For the text-containing cell, return its midpoint in [x, y] coordinate format. 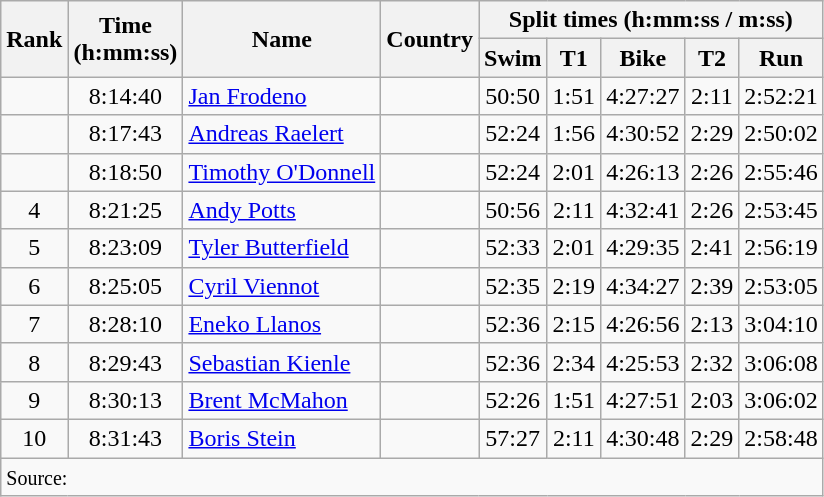
8:30:13 [126, 400]
8:17:43 [126, 134]
Tyler Butterfield [282, 248]
Boris Stein [282, 438]
4:26:13 [643, 172]
Time(h:mm:ss) [126, 39]
Andy Potts [282, 210]
3:06:02 [781, 400]
Timothy O'Donnell [282, 172]
2:13 [712, 324]
57:27 [512, 438]
4:26:56 [643, 324]
2:50:02 [781, 134]
Sebastian Kienle [282, 362]
2:34 [574, 362]
4:25:53 [643, 362]
8:31:43 [126, 438]
8:23:09 [126, 248]
2:53:05 [781, 286]
2:55:46 [781, 172]
Cyril Viennot [282, 286]
4:32:41 [643, 210]
5 [34, 248]
4:27:27 [643, 96]
7 [34, 324]
Swim [512, 58]
3:04:10 [781, 324]
8:28:10 [126, 324]
Bike [643, 58]
4:30:48 [643, 438]
Country [430, 39]
4:27:51 [643, 400]
9 [34, 400]
2:41 [712, 248]
3:06:08 [781, 362]
4:29:35 [643, 248]
2:53:45 [781, 210]
4:34:27 [643, 286]
4:30:52 [643, 134]
1:56 [574, 134]
4 [34, 210]
Run [781, 58]
2:32 [712, 362]
T1 [574, 58]
2:56:19 [781, 248]
2:03 [712, 400]
T2 [712, 58]
8:14:40 [126, 96]
8:21:25 [126, 210]
Split times (h:mm:ss / m:ss) [650, 20]
2:15 [574, 324]
Source: [412, 477]
Eneko Llanos [282, 324]
52:35 [512, 286]
Brent McMahon [282, 400]
2:52:21 [781, 96]
8:18:50 [126, 172]
2:58:48 [781, 438]
8:29:43 [126, 362]
Rank [34, 39]
2:19 [574, 286]
10 [34, 438]
50:50 [512, 96]
8:25:05 [126, 286]
Name [282, 39]
50:56 [512, 210]
Andreas Raelert [282, 134]
52:33 [512, 248]
Jan Frodeno [282, 96]
2:39 [712, 286]
8 [34, 362]
52:26 [512, 400]
6 [34, 286]
